Identify which cell holds the provided text, then report its [x, y] central coordinate. 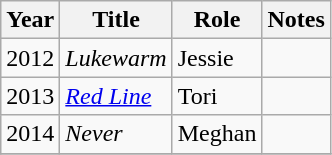
Tori [217, 96]
Year [30, 20]
Meghan [217, 134]
Never [116, 134]
Lukewarm [116, 58]
Role [217, 20]
Red Line [116, 96]
2012 [30, 58]
Notes [296, 20]
Title [116, 20]
Jessie [217, 58]
2013 [30, 96]
2014 [30, 134]
